For the text-containing cell, return its midpoint in (X, Y) coordinate format. 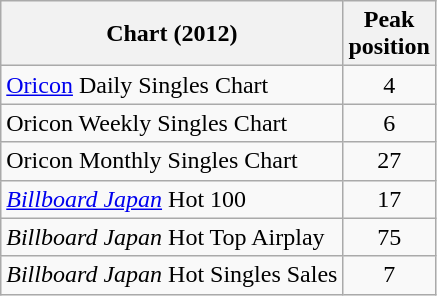
Oricon Weekly Singles Chart (172, 123)
7 (389, 275)
Peakposition (389, 34)
Oricon Monthly Singles Chart (172, 161)
Chart (2012) (172, 34)
4 (389, 85)
Billboard Japan Hot Top Airplay (172, 237)
6 (389, 123)
17 (389, 199)
27 (389, 161)
Billboard Japan Hot Singles Sales (172, 275)
Oricon Daily Singles Chart (172, 85)
75 (389, 237)
Billboard Japan Hot 100 (172, 199)
